Output the [x, y] coordinate of the center of the cell containing the given text.  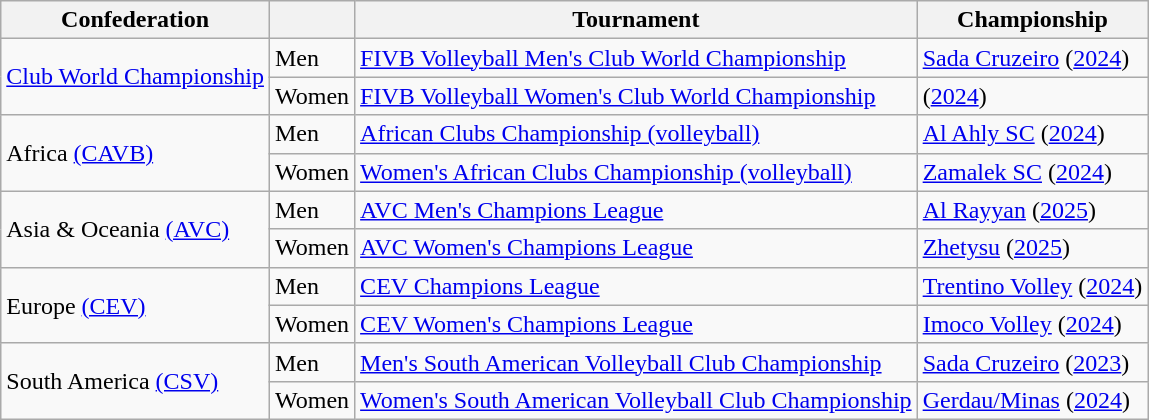
Women's African Clubs Championship (volleyball) [636, 172]
Africa (CAVB) [136, 153]
Tournament [636, 20]
Women's South American Volleyball Club Championship [636, 400]
(2024) [1032, 96]
Zamalek SC (2024) [1032, 172]
Sada Cruzeiro (2023) [1032, 362]
Asia & Oceania (AVC) [136, 229]
CEV Women's Champions League [636, 324]
Championship [1032, 20]
Imoco Volley (2024) [1032, 324]
AVC Women's Champions League [636, 248]
FIVB Volleyball Women's Club World Championship [636, 96]
Confederation [136, 20]
Zhetysu (2025) [1032, 248]
African Clubs Championship (volleyball) [636, 134]
Club World Championship [136, 77]
Al Rayyan (2025) [1032, 210]
Men's South American Volleyball Club Championship [636, 362]
Sada Cruzeiro (2024) [1032, 58]
FIVB Volleyball Men's Club World Championship [636, 58]
CEV Champions League [636, 286]
Europe (CEV) [136, 305]
Gerdau/Minas (2024) [1032, 400]
Trentino Volley (2024) [1032, 286]
AVC Men's Champions League [636, 210]
Al Ahly SC (2024) [1032, 134]
South America (CSV) [136, 381]
